Capture the cell that displays the provided text and extract its (X, Y) central coordinate. 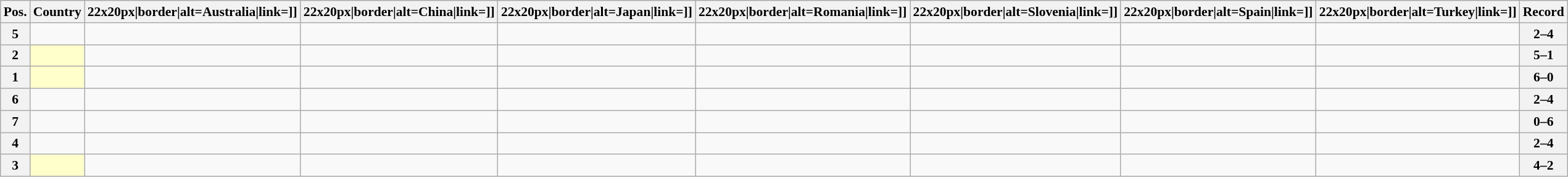
6–0 (1544, 78)
Country (57, 12)
22x20px|border|alt=Turkey|link=]] (1418, 12)
22x20px|border|alt=Japan|link=]] (597, 12)
1 (15, 78)
0–6 (1544, 121)
22x20px|border|alt=Romania|link=]] (803, 12)
22x20px|border|alt=China|link=]] (399, 12)
22x20px|border|alt=Spain|link=]] (1218, 12)
2 (15, 56)
22x20px|border|alt=Australia|link=]] (193, 12)
6 (15, 100)
Record (1544, 12)
7 (15, 121)
4 (15, 144)
4–2 (1544, 166)
22x20px|border|alt=Slovenia|link=]] (1016, 12)
5–1 (1544, 56)
3 (15, 166)
5 (15, 34)
Pos. (15, 12)
